For the text-containing cell, return its midpoint in [X, Y] coordinate format. 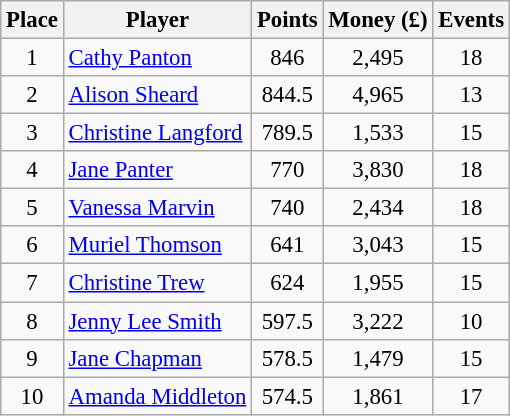
846 [288, 58]
Player [157, 20]
1,533 [378, 133]
3 [32, 133]
4,965 [378, 95]
844.5 [288, 95]
770 [288, 170]
641 [288, 245]
3,222 [378, 321]
1,861 [378, 396]
Christine Trew [157, 283]
Money (£) [378, 20]
2 [32, 95]
Events [471, 20]
Points [288, 20]
17 [471, 396]
13 [471, 95]
8 [32, 321]
Amanda Middleton [157, 396]
Christine Langford [157, 133]
740 [288, 208]
Muriel Thomson [157, 245]
Cathy Panton [157, 58]
Jane Panter [157, 170]
1,479 [378, 358]
3,830 [378, 170]
1 [32, 58]
9 [32, 358]
578.5 [288, 358]
Jane Chapman [157, 358]
789.5 [288, 133]
574.5 [288, 396]
7 [32, 283]
Alison Sheard [157, 95]
4 [32, 170]
5 [32, 208]
3,043 [378, 245]
2,434 [378, 208]
Vanessa Marvin [157, 208]
1,955 [378, 283]
597.5 [288, 321]
6 [32, 245]
624 [288, 283]
Jenny Lee Smith [157, 321]
2,495 [378, 58]
Place [32, 20]
